Scan for the cell matching the given text and deliver its [x, y] coordinate at center. 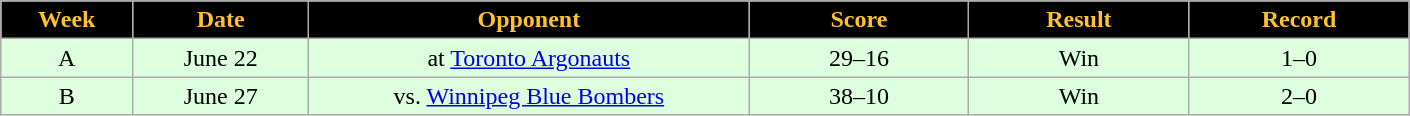
June 27 [221, 96]
vs. Winnipeg Blue Bombers [529, 96]
at Toronto Argonauts [529, 58]
Score [859, 20]
29–16 [859, 58]
1–0 [1299, 58]
Week [67, 20]
A [67, 58]
Result [1079, 20]
June 22 [221, 58]
Record [1299, 20]
Date [221, 20]
Opponent [529, 20]
B [67, 96]
38–10 [859, 96]
2–0 [1299, 96]
